Output the [X, Y] coordinate of the center of the cell containing the given text.  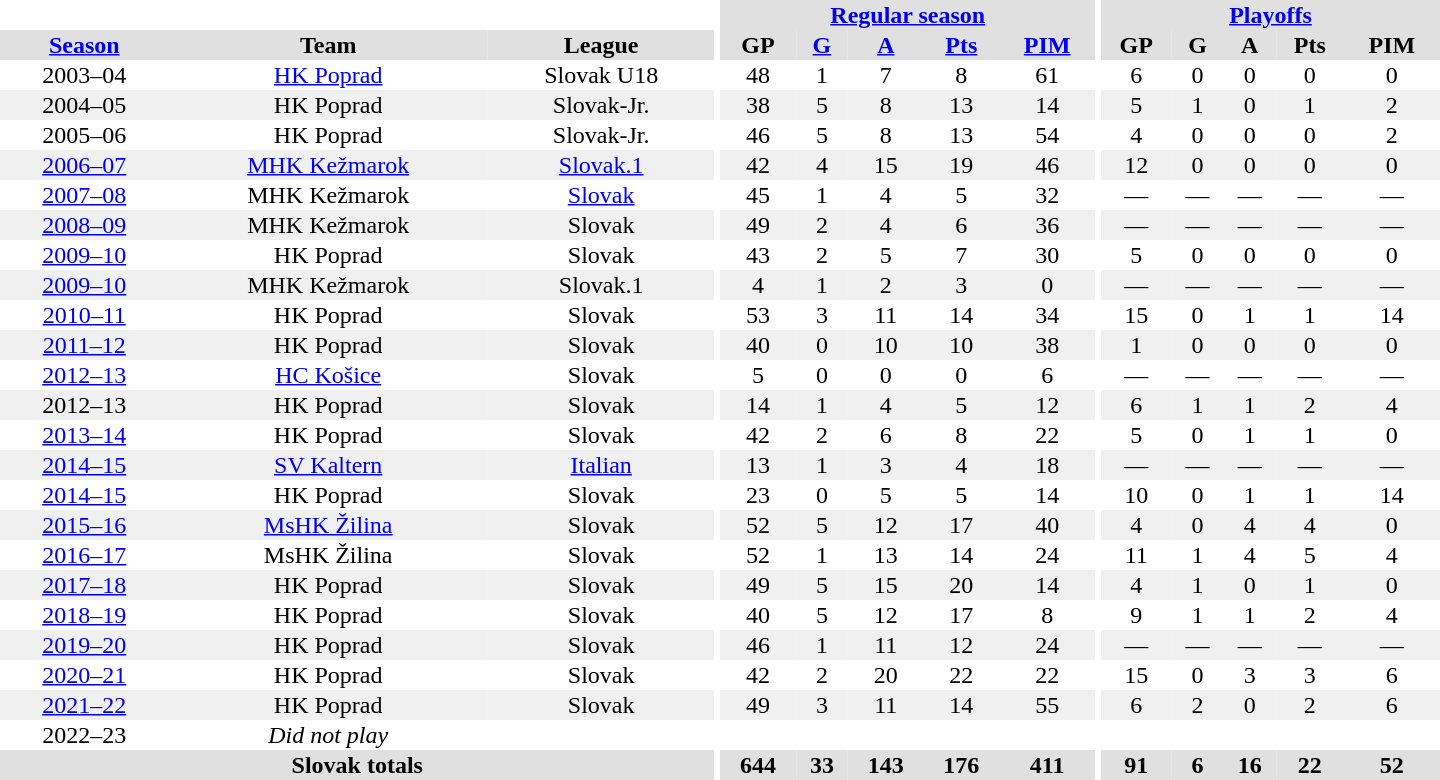
54 [1047, 135]
2008–09 [84, 225]
Regular season [908, 15]
30 [1047, 255]
HC Košice [328, 375]
53 [758, 315]
Slovak totals [357, 765]
644 [758, 765]
45 [758, 195]
Playoffs [1270, 15]
Team [328, 45]
2005–06 [84, 135]
19 [962, 165]
61 [1047, 75]
2022–23 [84, 735]
143 [886, 765]
Did not play [328, 735]
55 [1047, 705]
2011–12 [84, 345]
SV Kaltern [328, 465]
91 [1136, 765]
36 [1047, 225]
2010–11 [84, 315]
16 [1250, 765]
Season [84, 45]
2016–17 [84, 555]
9 [1136, 615]
48 [758, 75]
2020–21 [84, 675]
2013–14 [84, 435]
43 [758, 255]
2003–04 [84, 75]
2017–18 [84, 585]
2006–07 [84, 165]
18 [1047, 465]
2021–22 [84, 705]
League [602, 45]
411 [1047, 765]
Slovak U18 [602, 75]
2007–08 [84, 195]
2015–16 [84, 525]
2004–05 [84, 105]
Italian [602, 465]
23 [758, 495]
2019–20 [84, 645]
176 [962, 765]
2018–19 [84, 615]
32 [1047, 195]
33 [822, 765]
34 [1047, 315]
